Scan for the cell matching the given text and deliver its (x, y) coordinate at center. 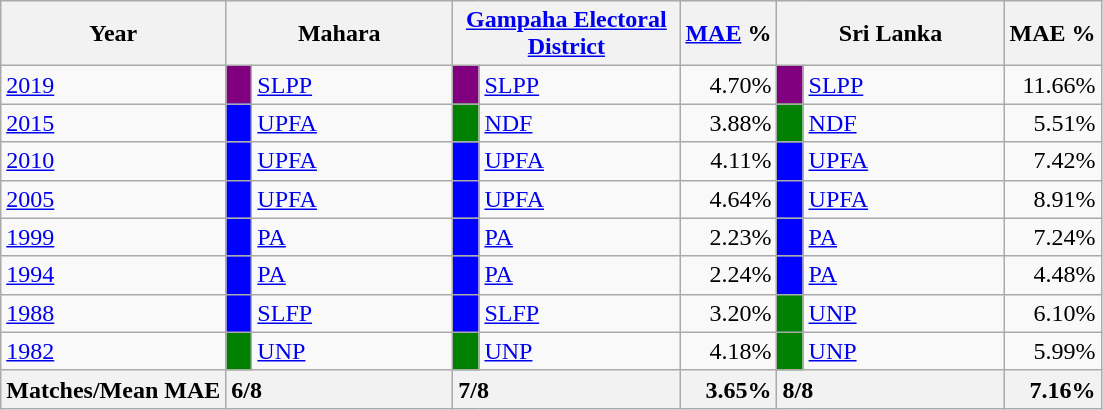
4.70% (728, 85)
4.64% (728, 199)
1999 (114, 237)
3.65% (728, 389)
6.10% (1052, 313)
5.51% (1052, 123)
2005 (114, 199)
3.88% (728, 123)
1982 (114, 351)
2010 (114, 161)
1994 (114, 275)
Sri Lanka (890, 34)
11.66% (1052, 85)
Mahara (340, 34)
4.48% (1052, 275)
4.18% (728, 351)
2.23% (728, 237)
Matches/Mean MAE (114, 389)
Gampaha Electoral District (566, 34)
6/8 (340, 389)
7.24% (1052, 237)
2015 (114, 123)
7/8 (566, 389)
2019 (114, 85)
8.91% (1052, 199)
8/8 (890, 389)
Year (114, 34)
7.16% (1052, 389)
7.42% (1052, 161)
1988 (114, 313)
3.20% (728, 313)
5.99% (1052, 351)
4.11% (728, 161)
2.24% (728, 275)
